Identify which cell holds the provided text, then report its [X, Y] central coordinate. 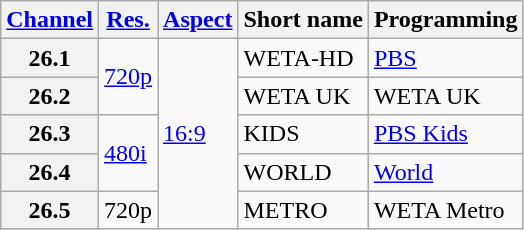
26.2 [50, 96]
480i [128, 153]
16:9 [198, 134]
Res. [128, 20]
Channel [50, 20]
KIDS [303, 134]
METRO [303, 210]
26.4 [50, 172]
World [446, 172]
PBS Kids [446, 134]
26.1 [50, 58]
PBS [446, 58]
WORLD [303, 172]
Aspect [198, 20]
26.5 [50, 210]
Programming [446, 20]
WETA Metro [446, 210]
WETA-HD [303, 58]
Short name [303, 20]
26.3 [50, 134]
